Locate the cell with the specified text and output its (x, y) center coordinate. 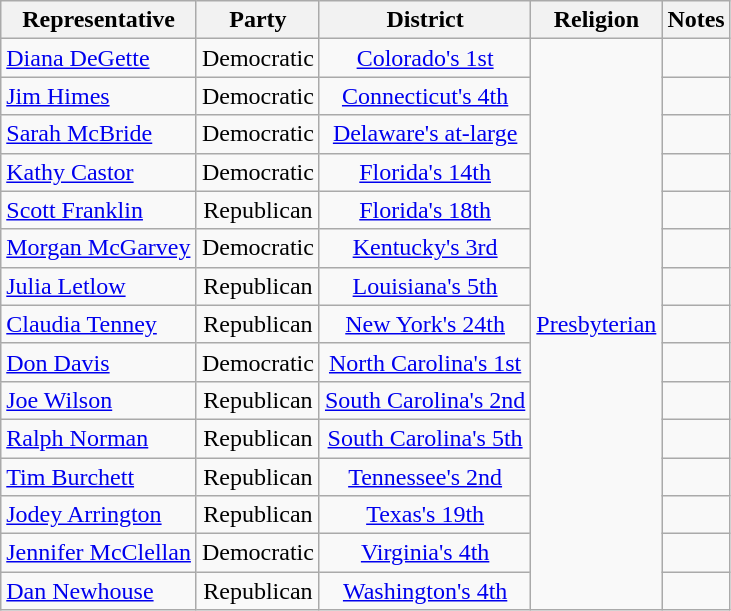
Religion (596, 20)
Kathy Castor (99, 172)
Louisiana's 5th (424, 286)
Party (258, 20)
District (424, 20)
Presbyterian (596, 324)
Colorado's 1st (424, 58)
Tennessee's 2nd (424, 477)
Don Davis (99, 362)
Jodey Arrington (99, 515)
Jim Himes (99, 96)
Morgan McGarvey (99, 248)
Jennifer McClellan (99, 553)
Scott Franklin (99, 210)
Virginia's 4th (424, 553)
Tim Burchett (99, 477)
Ralph Norman (99, 438)
Florida's 18th (424, 210)
Connecticut's 4th (424, 96)
Texas's 19th (424, 515)
Representative (99, 20)
Kentucky's 3rd (424, 248)
Julia Letlow (99, 286)
Florida's 14th (424, 172)
Notes (696, 20)
Diana DeGette (99, 58)
Delaware's at-large (424, 134)
New York's 24th (424, 324)
Dan Newhouse (99, 591)
Claudia Tenney (99, 324)
South Carolina's 5th (424, 438)
North Carolina's 1st (424, 362)
Sarah McBride (99, 134)
South Carolina's 2nd (424, 400)
Joe Wilson (99, 400)
Washington's 4th (424, 591)
